Scan for the cell matching the given text and deliver its [X, Y] coordinate at center. 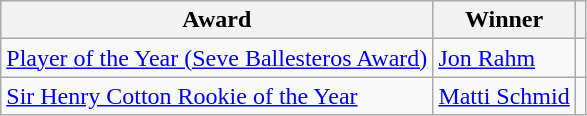
Jon Rahm [504, 58]
Player of the Year (Seve Ballesteros Award) [217, 58]
Sir Henry Cotton Rookie of the Year [217, 96]
Winner [504, 20]
Award [217, 20]
Matti Schmid [504, 96]
